From the cell containing the given text, extract its center point as [X, Y] coordinate. 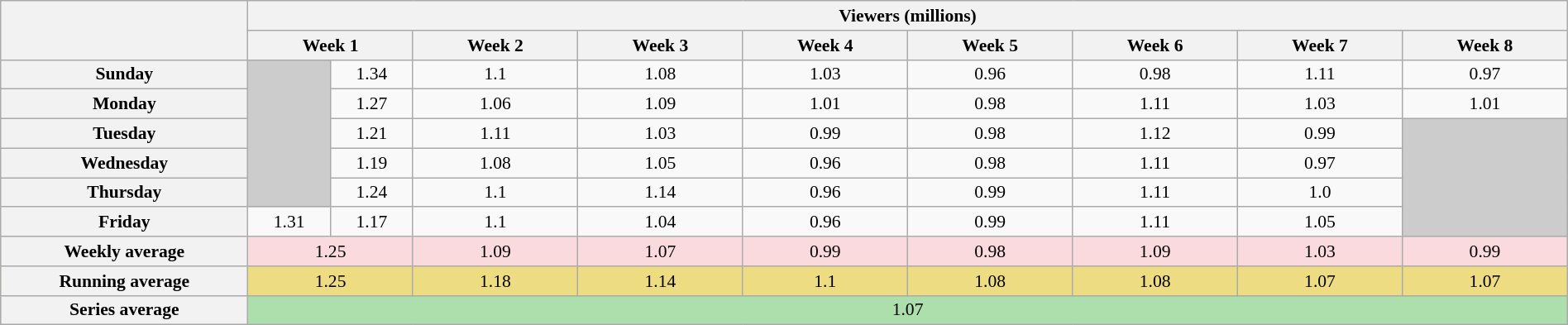
Tuesday [124, 134]
1.17 [372, 222]
Sunday [124, 74]
1.34 [372, 74]
1.18 [495, 281]
1.19 [372, 163]
Monday [124, 104]
Week 8 [1485, 45]
Week 5 [989, 45]
1.27 [372, 104]
Week 2 [495, 45]
Week 3 [660, 45]
Weekly average [124, 251]
Wednesday [124, 163]
Week 4 [825, 45]
1.06 [495, 104]
Running average [124, 281]
Week 6 [1154, 45]
Thursday [124, 193]
1.12 [1154, 134]
Viewers (millions) [908, 16]
Friday [124, 222]
1.24 [372, 193]
Week 1 [331, 45]
1.04 [660, 222]
Week 7 [1320, 45]
1.0 [1320, 193]
1.21 [372, 134]
1.31 [289, 222]
Series average [124, 310]
